Provide the (X, Y) coordinate of the cell's center where the given text is located.  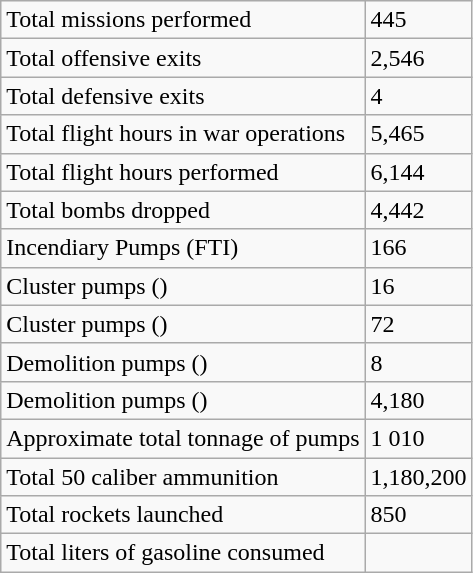
4 (418, 96)
Total flight hours in war operations (183, 134)
Total liters of gasoline consumed (183, 553)
4,180 (418, 400)
8 (418, 362)
4,442 (418, 210)
Total flight hours performed (183, 172)
5,465 (418, 134)
Total bombs dropped (183, 210)
16 (418, 286)
72 (418, 324)
Approximate total tonnage of pumps (183, 438)
1 010 (418, 438)
6,144 (418, 172)
Total offensive exits (183, 58)
Total 50 caliber ammunition (183, 477)
Total missions performed (183, 20)
2,546 (418, 58)
166 (418, 248)
1,180,200 (418, 477)
Total defensive exits (183, 96)
850 (418, 515)
445 (418, 20)
Incendiary Pumps (FTI) (183, 248)
Total rockets launched (183, 515)
